Locate the cell with the specified text and output its [X, Y] center coordinate. 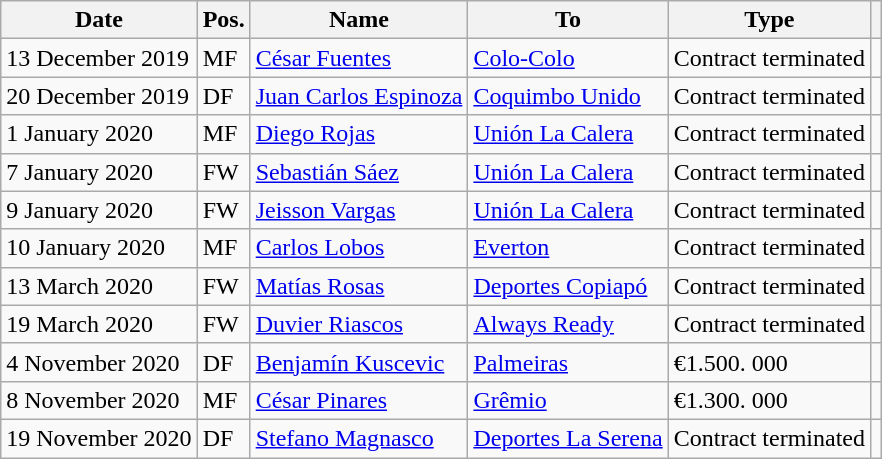
Pos. [224, 20]
Duvier Riascos [359, 324]
Coquimbo Unido [568, 96]
7 January 2020 [99, 172]
Matías Rosas [359, 286]
13 March 2020 [99, 286]
1 January 2020 [99, 134]
20 December 2019 [99, 96]
Palmeiras [568, 362]
Sebastián Sáez [359, 172]
€1.500. 000 [769, 362]
19 November 2020 [99, 438]
8 November 2020 [99, 400]
César Fuentes [359, 58]
To [568, 20]
€1.300. 000 [769, 400]
Stefano Magnasco [359, 438]
Name [359, 20]
19 March 2020 [99, 324]
Deportes La Serena [568, 438]
13 December 2019 [99, 58]
10 January 2020 [99, 248]
4 November 2020 [99, 362]
Deportes Copiapó [568, 286]
César Pinares [359, 400]
Colo-Colo [568, 58]
Type [769, 20]
Benjamín Kuscevic [359, 362]
Juan Carlos Espinoza [359, 96]
Date [99, 20]
Always Ready [568, 324]
Carlos Lobos [359, 248]
Grêmio [568, 400]
Everton [568, 248]
Diego Rojas [359, 134]
Jeisson Vargas [359, 210]
9 January 2020 [99, 210]
